Output the [X, Y] coordinate of the center of the cell containing the given text.  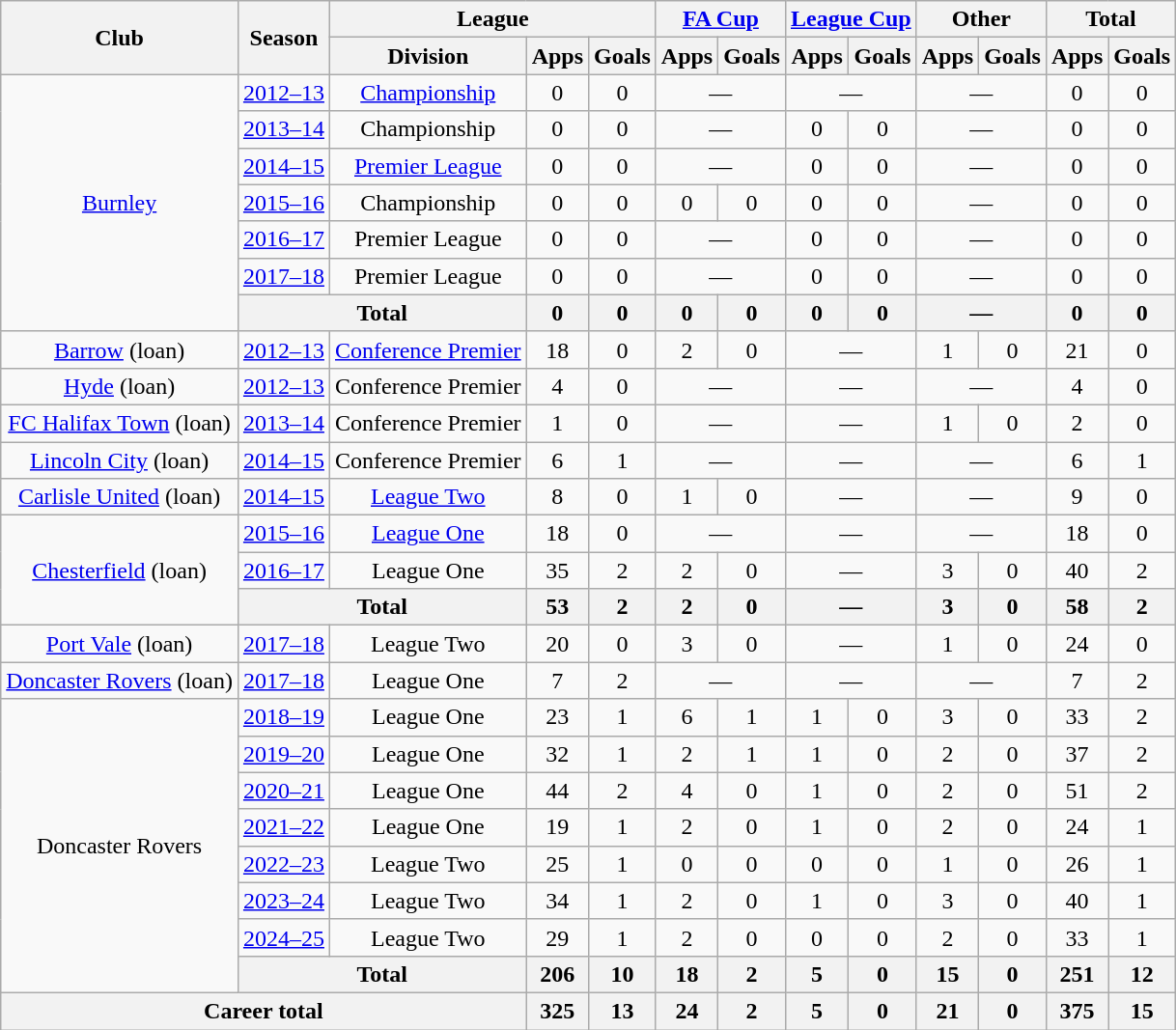
League [492, 19]
Carlisle United (loan) [120, 497]
2021–22 [284, 827]
37 [1077, 754]
2020–21 [284, 791]
9 [1077, 497]
2023–24 [284, 901]
Club [120, 38]
58 [1077, 607]
8 [557, 497]
20 [557, 644]
29 [557, 937]
375 [1077, 1011]
35 [557, 571]
Career total [264, 1011]
25 [557, 864]
Hyde (loan) [120, 386]
Port Vale (loan) [120, 644]
51 [1077, 791]
32 [557, 754]
23 [557, 717]
FC Halifax Town (loan) [120, 423]
Chesterfield (loan) [120, 571]
FA Cup [720, 19]
Other [981, 19]
251 [1077, 974]
2018–19 [284, 717]
34 [557, 901]
Season [284, 38]
325 [557, 1011]
44 [557, 791]
Doncaster Rovers [120, 846]
League Cup [851, 19]
Division [428, 56]
2019–20 [284, 754]
2024–25 [284, 937]
13 [623, 1011]
Burnley [120, 203]
206 [557, 974]
Barrow (loan) [120, 349]
2022–23 [284, 864]
Lincoln City (loan) [120, 460]
19 [557, 827]
26 [1077, 864]
Doncaster Rovers (loan) [120, 681]
12 [1142, 974]
10 [623, 974]
53 [557, 607]
